Provide the [x, y] coordinate of the cell's center where the given text is located.  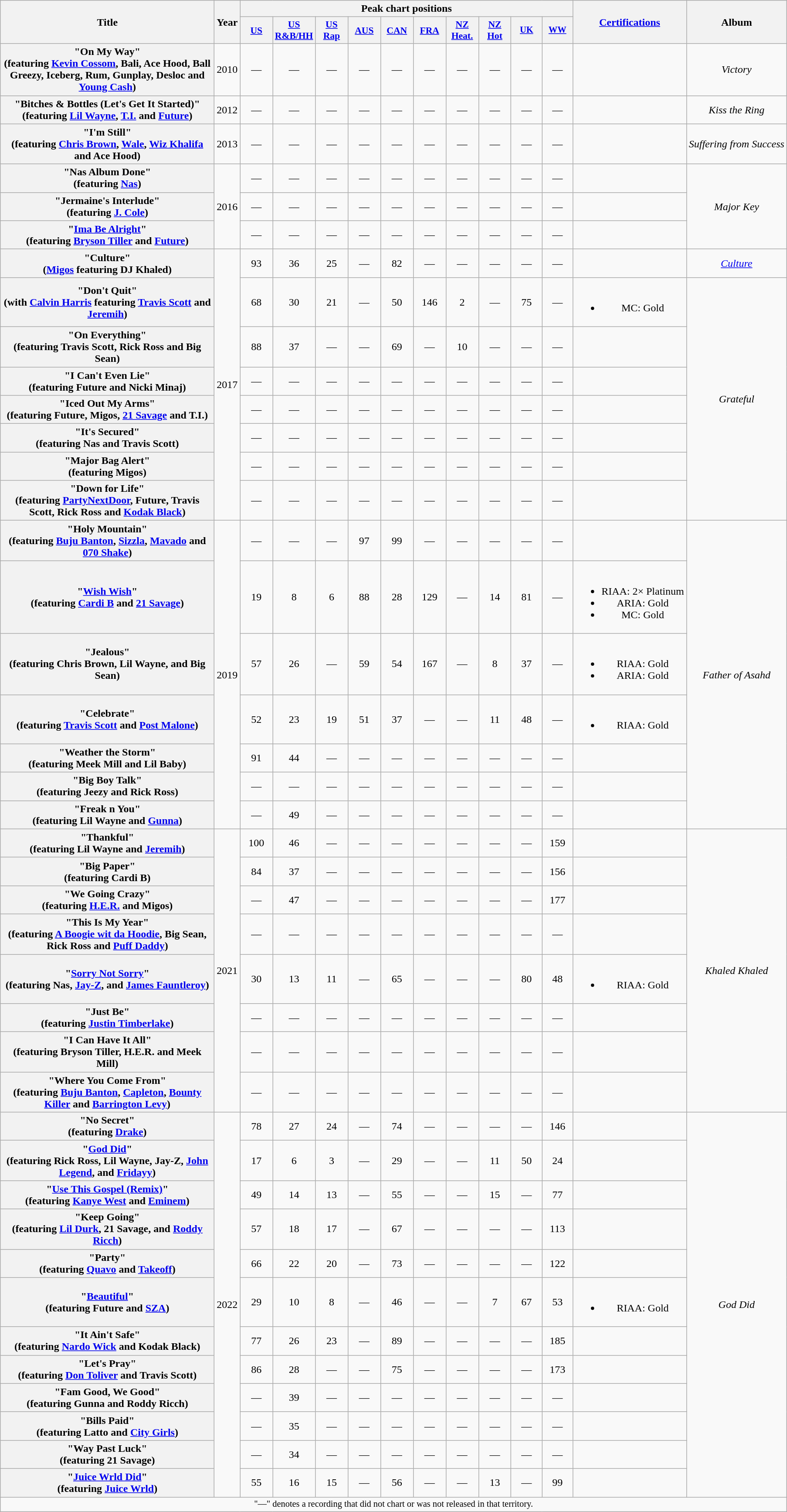
167 [430, 664]
25 [331, 263]
2016 [227, 207]
"Keep Going"(featuring Lil Durk, 21 Savage, and Roddy Ricch) [107, 1229]
"Weather the Storm"(featuring Meek Mill and Lil Baby) [107, 758]
"Nas Album Done"(featuring Nas) [107, 178]
"Fam Good, We Good"(featuring Gunna and Roddy Ricch) [107, 1398]
21 [331, 302]
52 [256, 719]
185 [558, 1341]
78 [256, 1127]
173 [558, 1369]
Culture [736, 263]
91 [256, 758]
156 [558, 871]
"It's Secured"(featuring Nas and Travis Scott) [107, 438]
"Jealous"(featuring Chris Brown, Lil Wayne, and Big Sean) [107, 664]
Victory [736, 70]
MC: Gold [630, 302]
"Culture"(Migos featuring DJ Khaled) [107, 263]
US [256, 31]
56 [397, 1482]
47 [294, 900]
NZHeat. [462, 31]
74 [397, 1127]
113 [558, 1229]
22 [294, 1263]
82 [397, 263]
Major Key [736, 207]
NZHot [495, 31]
177 [558, 900]
"Bitches & Bottles (Let's Get It Started)"(featuring Lil Wayne, T.I. and Future) [107, 110]
69 [397, 347]
RIAA: GoldARIA: Gold [630, 664]
54 [397, 664]
"No Secret"(featuring Drake) [107, 1127]
65 [397, 978]
Year [227, 22]
53 [558, 1302]
"Iced Out My Arms"(featuring Future, Migos, 21 Savage and T.I.) [107, 410]
"Big Paper"(featuring Cardi B) [107, 871]
"I Can't Even Lie"(featuring Future and Nicki Minaj) [107, 381]
FRA [430, 31]
2022 [227, 1304]
"Beautiful"(featuring Future and SZA) [107, 1302]
Title [107, 22]
2017 [227, 385]
Suffering from Success [736, 144]
"Way Past Luck"(featuring 21 Savage) [107, 1454]
"Use This Gospel (Remix)"(featuring Kanye West and Eminem) [107, 1195]
UK [526, 31]
"This Is My Year"(featuring A Boogie wit da Hoodie, Big Sean, Rick Ross and Puff Daddy) [107, 934]
34 [294, 1454]
"Wish Wish"(featuring Cardi B and 21 Savage) [107, 597]
2010 [227, 70]
86 [256, 1369]
97 [364, 541]
Kiss the Ring [736, 110]
"Ima Be Alright"(featuring Bryson Tiller and Future) [107, 235]
"On My Way"(featuring Kevin Cossom, Bali, Ace Hood, Ball Greezy, Iceberg, Rum, Gunplay, Desloc and Young Cash) [107, 70]
"Jermaine's Interlude"(featuring J. Cole) [107, 207]
CAN [397, 31]
27 [294, 1127]
"Sorry Not Sorry"(featuring Nas, Jay-Z, and James Fauntleroy) [107, 978]
Father of Asahd [736, 675]
100 [256, 843]
2019 [227, 675]
"On Everything"(featuring Travis Scott, Rick Ross and Big Sean) [107, 347]
"Party"(featuring Quavo and Takeoff) [107, 1263]
39 [294, 1398]
2013 [227, 144]
"I'm Still"(featuring Chris Brown, Wale, Wiz Khalifa and Ace Hood) [107, 144]
81 [526, 597]
US R&B/HH [294, 31]
"Celebrate"(featuring Travis Scott and Post Malone) [107, 719]
"God Did"(featuring Rick Ross, Lil Wayne, Jay-Z, John Legend, and Fridayy) [107, 1161]
89 [397, 1341]
122 [558, 1263]
16 [294, 1482]
"Let's Pray"(featuring Don Toliver and Travis Scott) [107, 1369]
2012 [227, 110]
2021 [227, 971]
93 [256, 263]
3 [331, 1161]
18 [294, 1229]
2 [462, 302]
44 [294, 758]
God Did [736, 1304]
Peak chart positions [407, 9]
"Down for Life"(featuring PartyNextDoor, Future, Travis Scott, Rick Ross and Kodak Black) [107, 501]
80 [526, 978]
"Just Be"(featuring Justin Timberlake) [107, 1018]
"Bills Paid"(featuring Latto and City Girls) [107, 1426]
Khaled Khaled [736, 971]
"Major Bag Alert"(featuring Migos) [107, 467]
7 [495, 1302]
20 [331, 1263]
Album [736, 22]
WW [558, 31]
"It Ain't Safe"(featuring Nardo Wick and Kodak Black) [107, 1341]
59 [364, 664]
68 [256, 302]
"I Can Have It All"(featuring Bryson Tiller, H.E.R. and Meek Mill) [107, 1052]
"Freak n You"(featuring Lil Wayne and Gunna) [107, 814]
Grateful [736, 398]
66 [256, 1263]
"Thankful"(featuring Lil Wayne and Jeremih) [107, 843]
51 [364, 719]
Certifications [630, 22]
"—" denotes a recording that did not chart or was not released in that territory. [394, 1505]
"Holy Mountain"(featuring Buju Banton, Sizzla, Mavado and 070 Shake) [107, 541]
AUS [364, 31]
"Juice Wrld Did"(featuring Juice Wrld) [107, 1482]
"Where You Come From"(featuring Buju Banton, Capleton, Bounty Killer and Barrington Levy) [107, 1092]
USRap [331, 31]
"Don't Quit"(with Calvin Harris featuring Travis Scott and Jeremih) [107, 302]
35 [294, 1426]
RIAA: 2× PlatinumARIA: GoldMC: Gold [630, 597]
"Big Boy Talk"(featuring Jeezy and Rick Ross) [107, 787]
"We Going Crazy"(featuring H.E.R. and Migos) [107, 900]
159 [558, 843]
84 [256, 871]
73 [397, 1263]
129 [430, 597]
36 [294, 263]
